Locate the cell with the specified text and output its (x, y) center coordinate. 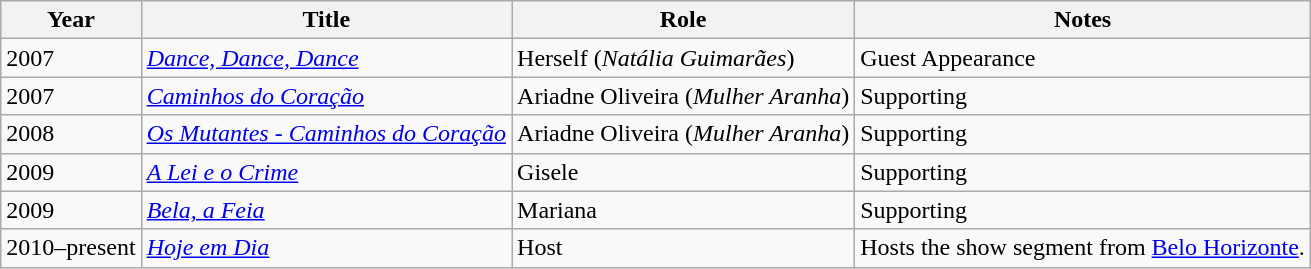
Host (684, 248)
Mariana (684, 210)
A Lei e o Crime (326, 172)
Year (71, 20)
Herself (Natália Guimarães) (684, 58)
Dance, Dance, Dance (326, 58)
Notes (1083, 20)
Caminhos do Coração (326, 96)
Hoje em Dia (326, 248)
Gisele (684, 172)
Guest Appearance (1083, 58)
Role (684, 20)
2008 (71, 134)
Hosts the show segment from Belo Horizonte. (1083, 248)
Bela, a Feia (326, 210)
Title (326, 20)
Os Mutantes - Caminhos do Coração (326, 134)
2010–present (71, 248)
